Output the (X, Y) coordinate of the center of the cell containing the given text.  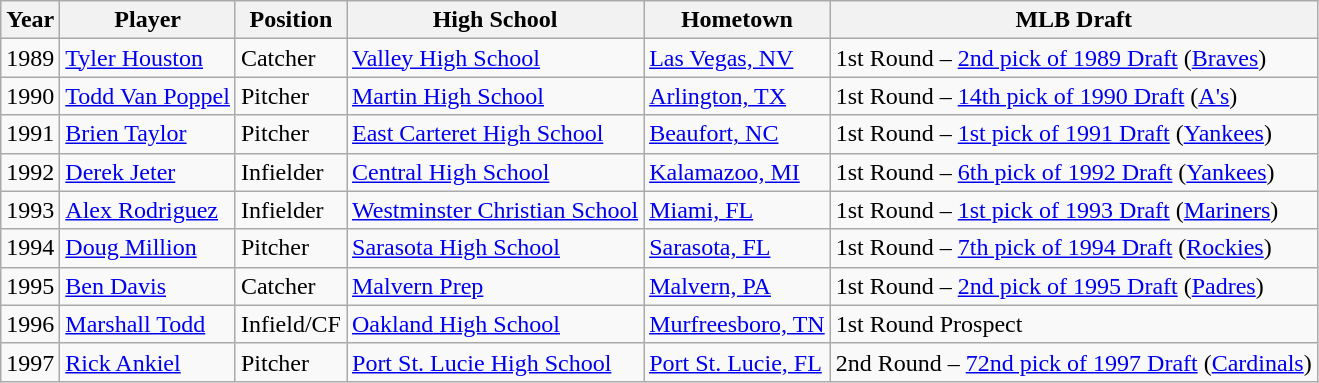
Beaufort, NC (738, 134)
1st Round – 7th pick of 1994 Draft (Rockies) (1074, 248)
Position (290, 20)
Sarasota, FL (738, 248)
Todd Van Poppel (148, 96)
High School (494, 20)
Infield/CF (290, 324)
Oakland High School (494, 324)
Malvern Prep (494, 286)
1996 (30, 324)
Westminster Christian School (494, 210)
1993 (30, 210)
1995 (30, 286)
Valley High School (494, 58)
1992 (30, 172)
Kalamazoo, MI (738, 172)
Alex Rodriguez (148, 210)
2nd Round – 72nd pick of 1997 Draft (Cardinals) (1074, 362)
1st Round – 6th pick of 1992 Draft (Yankees) (1074, 172)
1st Round Prospect (1074, 324)
1997 (30, 362)
Port St. Lucie, FL (738, 362)
Port St. Lucie High School (494, 362)
Martin High School (494, 96)
Derek Jeter (148, 172)
Hometown (738, 20)
1990 (30, 96)
Year (30, 20)
1994 (30, 248)
1st Round – 2nd pick of 1995 Draft (Padres) (1074, 286)
Rick Ankiel (148, 362)
1st Round – 14th pick of 1990 Draft (A's) (1074, 96)
1st Round – 1st pick of 1991 Draft (Yankees) (1074, 134)
Brien Taylor (148, 134)
Malvern, PA (738, 286)
Ben Davis (148, 286)
Central High School (494, 172)
1991 (30, 134)
Sarasota High School (494, 248)
MLB Draft (1074, 20)
Tyler Houston (148, 58)
Doug Million (148, 248)
Miami, FL (738, 210)
Arlington, TX (738, 96)
Murfreesboro, TN (738, 324)
1st Round – 1st pick of 1993 Draft (Mariners) (1074, 210)
Marshall Todd (148, 324)
Player (148, 20)
1989 (30, 58)
East Carteret High School (494, 134)
Las Vegas, NV (738, 58)
1st Round – 2nd pick of 1989 Draft (Braves) (1074, 58)
